Detect which cell encompasses the target text, then output its [x, y] center coordinate. 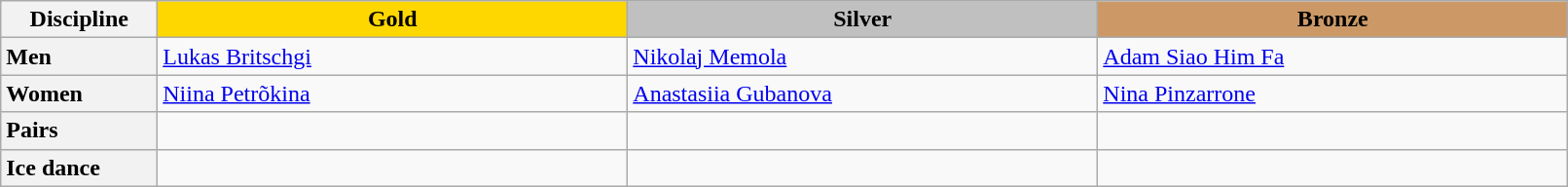
Anastasiia Gubanova [862, 93]
Gold [393, 19]
Pairs [80, 131]
Silver [862, 19]
Bronze [1333, 19]
Niina Petrõkina [393, 93]
Lukas Britschgi [393, 56]
Men [80, 56]
Discipline [80, 19]
Women [80, 93]
Nikolaj Memola [862, 56]
Ice dance [80, 168]
Adam Siao Him Fa [1333, 56]
Nina Pinzarrone [1333, 93]
